Identify which cell holds the provided text, then report its [X, Y] central coordinate. 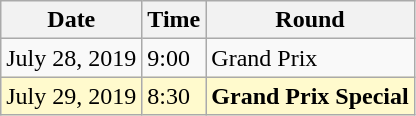
8:30 [174, 96]
Time [174, 20]
9:00 [174, 58]
July 29, 2019 [72, 96]
Round [310, 20]
Grand Prix Special [310, 96]
Grand Prix [310, 58]
Date [72, 20]
July 28, 2019 [72, 58]
